Return the (X, Y) coordinate for the center point of the cell that contains the specified text.  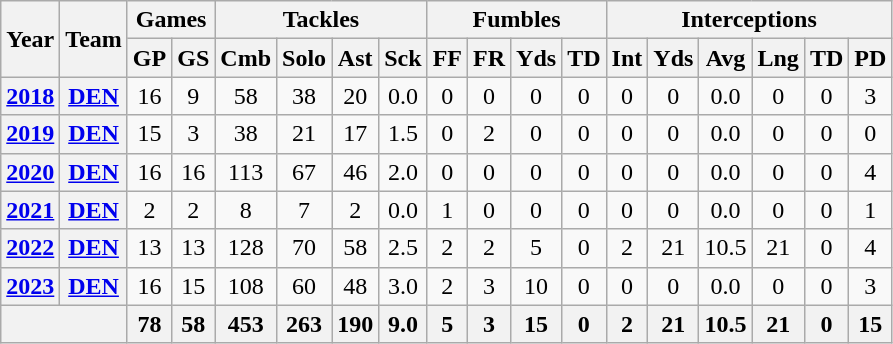
128 (246, 248)
GP (149, 58)
70 (304, 248)
Int (627, 58)
9 (194, 96)
Tackles (321, 20)
2.0 (403, 172)
46 (356, 172)
Team (94, 39)
60 (304, 286)
Solo (304, 58)
FR (488, 58)
7 (304, 210)
263 (304, 324)
Avg (726, 58)
Year (30, 39)
2022 (30, 248)
190 (356, 324)
2023 (30, 286)
48 (356, 286)
17 (356, 134)
2020 (30, 172)
Lng (778, 58)
2021 (30, 210)
2019 (30, 134)
Interceptions (749, 20)
8 (246, 210)
67 (304, 172)
Fumbles (516, 20)
2.5 (403, 248)
108 (246, 286)
Sck (403, 58)
PD (870, 58)
Ast (356, 58)
78 (149, 324)
Cmb (246, 58)
3.0 (403, 286)
GS (194, 58)
FF (447, 58)
20 (356, 96)
10 (536, 286)
453 (246, 324)
113 (246, 172)
2018 (30, 96)
Games (170, 20)
9.0 (403, 324)
1.5 (403, 134)
